Return [X, Y] of the center of cell containing provided text 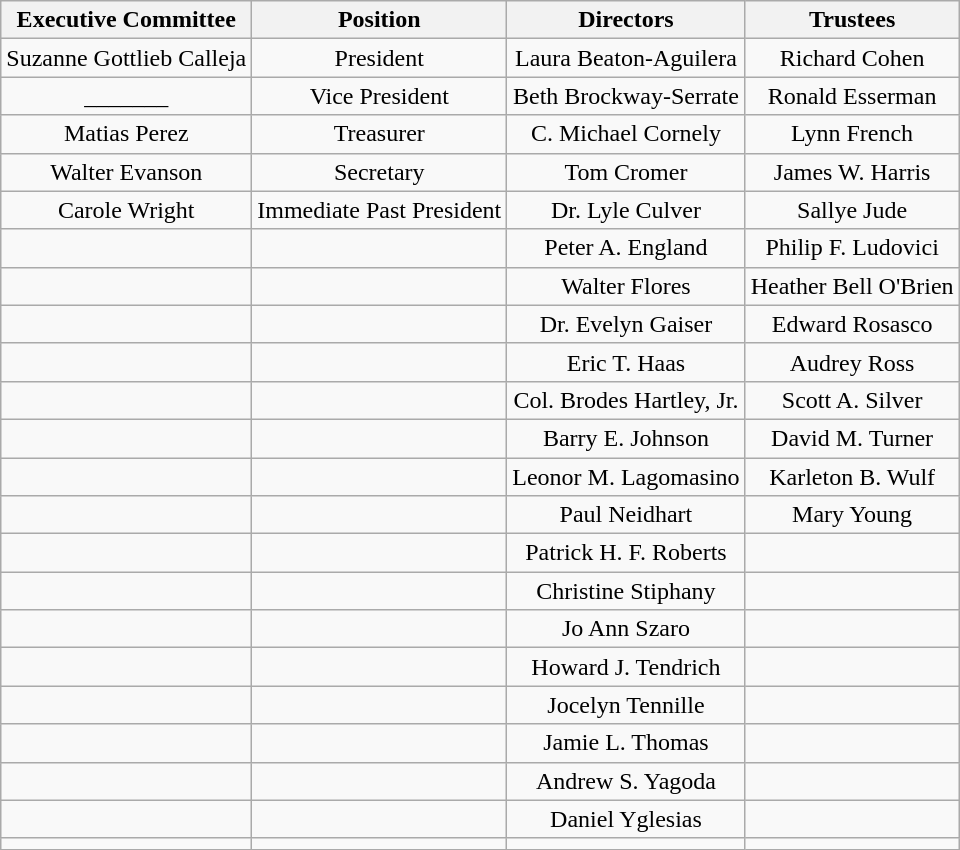
Philip F. Ludovici [852, 248]
Vice President [380, 96]
Carole Wright [126, 210]
Secretary [380, 172]
Matias Perez [126, 134]
David M. Turner [852, 438]
Walter Evanson [126, 172]
Directors [626, 20]
Beth Brockway-Serrate [626, 96]
Heather Bell O'Brien [852, 286]
Scott A. Silver [852, 400]
President [380, 58]
Jocelyn Tennille [626, 705]
James W. Harris [852, 172]
_______ [126, 96]
Audrey Ross [852, 362]
Mary Young [852, 515]
Sallye Jude [852, 210]
Karleton B. Wulf [852, 477]
Dr. Lyle Culver [626, 210]
Walter Flores [626, 286]
Trustees [852, 20]
Jo Ann Szaro [626, 629]
Lynn French [852, 134]
Eric T. Haas [626, 362]
Barry E. Johnson [626, 438]
Col. Brodes Hartley, Jr. [626, 400]
Laura Beaton-Aguilera [626, 58]
C. Michael Cornely [626, 134]
Ronald Esserman [852, 96]
Christine Stiphany [626, 591]
Tom Cromer [626, 172]
Edward Rosasco [852, 324]
Peter A. England [626, 248]
Executive Committee [126, 20]
Position [380, 20]
Paul Neidhart [626, 515]
Patrick H. F. Roberts [626, 553]
Jamie L. Thomas [626, 743]
Leonor M. Lagomasino [626, 477]
Immediate Past President [380, 210]
Howard J. Tendrich [626, 667]
Treasurer [380, 134]
Andrew S. Yagoda [626, 781]
Daniel Yglesias [626, 819]
Dr. Evelyn Gaiser [626, 324]
Suzanne Gottlieb Calleja [126, 58]
Richard Cohen [852, 58]
